Detect which cell encompasses the target text, then output its (X, Y) center coordinate. 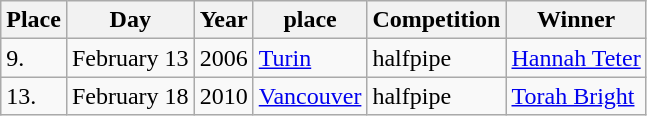
Place (34, 20)
Turin (310, 58)
Torah Bright (576, 96)
Day (130, 20)
2006 (224, 58)
Year (224, 20)
9. (34, 58)
2010 (224, 96)
February 18 (130, 96)
Vancouver (310, 96)
Winner (576, 20)
Competition (436, 20)
place (310, 20)
Hannah Teter (576, 58)
February 13 (130, 58)
13. (34, 96)
